Capture the cell that displays the provided text and extract its (x, y) central coordinate. 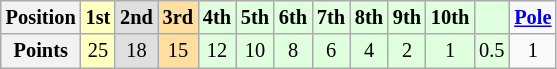
10th (450, 17)
18 (136, 51)
7th (331, 17)
8 (293, 51)
4 (369, 51)
2nd (136, 17)
Position (41, 17)
0.5 (492, 51)
4th (217, 17)
5th (255, 17)
1st (98, 17)
15 (178, 51)
3rd (178, 17)
9th (407, 17)
Points (41, 51)
25 (98, 51)
2 (407, 51)
10 (255, 51)
6th (293, 17)
Pole (532, 17)
12 (217, 51)
6 (331, 51)
8th (369, 17)
